Determine the (x, y) coordinate at the center of the cell enclosing the given text.  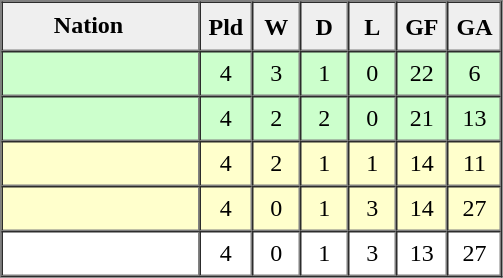
GA (475, 27)
Nation (101, 27)
GF (422, 27)
22 (422, 74)
21 (422, 118)
W (276, 27)
L (372, 27)
D (324, 27)
11 (475, 164)
6 (475, 74)
Pld (226, 27)
